Capture the cell that displays the provided text and extract its [x, y] central coordinate. 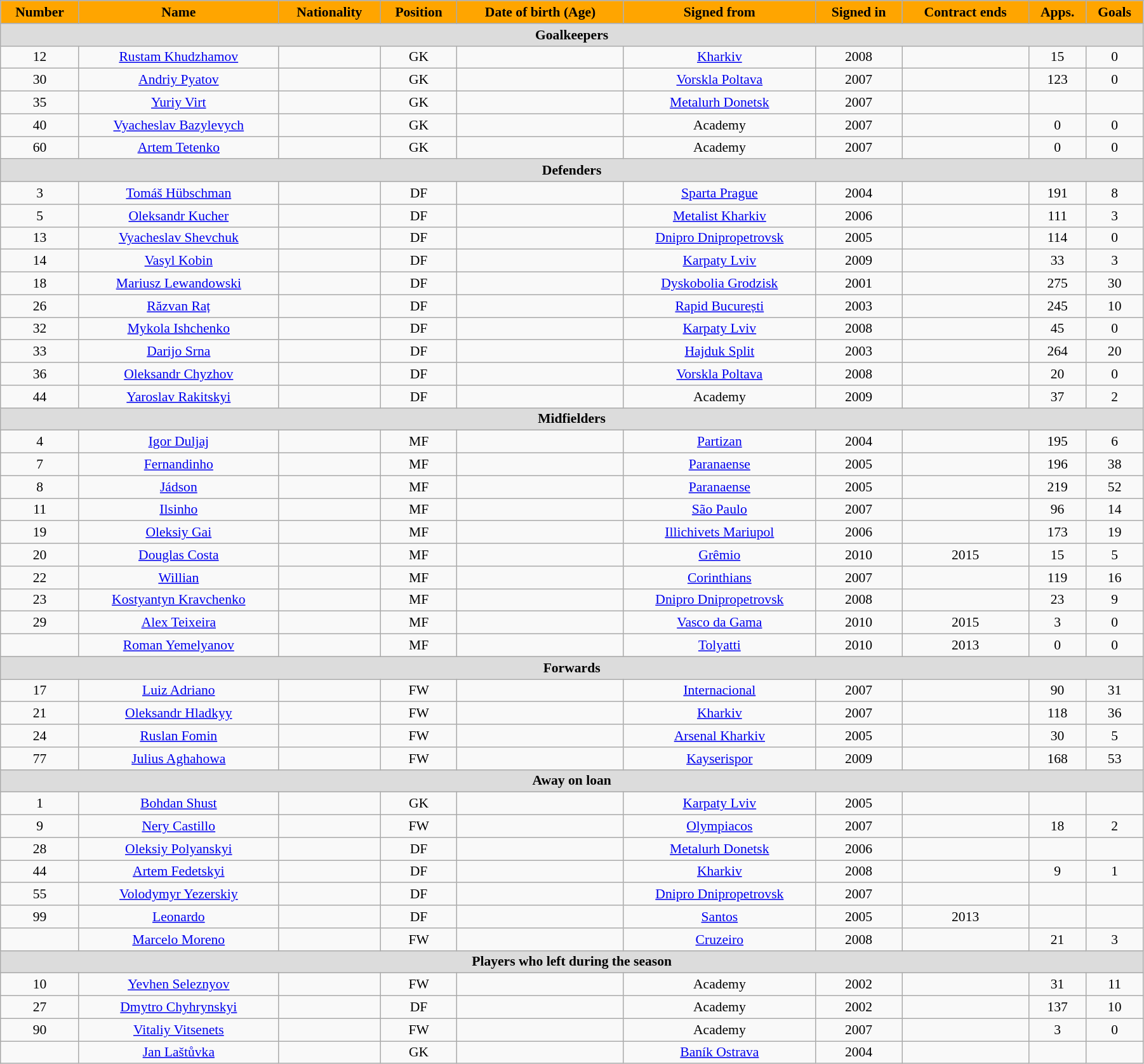
119 [1057, 578]
Vitaliy Vitsenets [178, 1030]
77 [40, 759]
Julius Aghahowa [178, 759]
13 [40, 238]
Arsenal Kharkiv [719, 736]
Oleksiy Gai [178, 533]
Jádson [178, 487]
96 [1057, 510]
Yevhen Seleznyov [178, 985]
37 [1057, 397]
114 [1057, 238]
Kayserispor [719, 759]
Hajduk Split [719, 352]
191 [1057, 193]
275 [1057, 284]
168 [1057, 759]
Willian [178, 578]
Vyacheslav Bazylevych [178, 125]
Oleksandr Kucher [178, 216]
Oleksandr Chyzhov [178, 374]
Yuriy Virt [178, 103]
196 [1057, 465]
Luiz Adriano [178, 691]
Signed in [858, 12]
Midfielders [572, 419]
Andriy Pyatov [178, 80]
Santos [719, 917]
Number [40, 12]
195 [1057, 442]
Oleksandr Hladkyy [178, 714]
Roman Yemelyanov [178, 646]
53 [1115, 759]
Jan Laštůvka [178, 1053]
118 [1057, 714]
22 [40, 578]
Artem Tetenko [178, 148]
Signed from [719, 12]
Mykola Ishchenko [178, 329]
123 [1057, 80]
40 [40, 125]
60 [40, 148]
Defenders [572, 171]
Nationality [329, 12]
2001 [858, 284]
55 [40, 894]
Răzvan Raț [178, 306]
Vasyl Kobin [178, 261]
24 [40, 736]
Fernandinho [178, 465]
Name [178, 12]
Metalist Kharkiv [719, 216]
Douglas Costa [178, 555]
Alex Teixeira [178, 623]
Leonardo [178, 917]
16 [1115, 578]
111 [1057, 216]
Yaroslav Rakitskyi [178, 397]
Illichivets Mariupol [719, 533]
Cruzeiro [719, 940]
Olympiacos [719, 827]
Partizan [719, 442]
Rapid București [719, 306]
Tolyatti [719, 646]
219 [1057, 487]
Away on loan [572, 781]
38 [1115, 465]
245 [1057, 306]
52 [1115, 487]
Apps. [1057, 12]
Goalkeepers [572, 35]
Goals [1115, 12]
Kostyantyn Kravchenko [178, 600]
137 [1057, 1007]
Position [418, 12]
Date of birth (Age) [541, 12]
4 [40, 442]
Nery Castillo [178, 827]
264 [1057, 352]
Volodymyr Yezerskiy [178, 894]
Bohdan Shust [178, 804]
Vyacheslav Shevchuk [178, 238]
Sparta Prague [719, 193]
Tomáš Hübschman [178, 193]
Grêmio [719, 555]
Mariusz Lewandowski [178, 284]
27 [40, 1007]
Internacional [719, 691]
35 [40, 103]
Dyskobolia Grodzisk [719, 284]
Darijo Srna [178, 352]
Dmytro Chyhrynskyi [178, 1007]
32 [40, 329]
Corinthians [719, 578]
Baník Ostrava [719, 1053]
7 [40, 465]
Igor Duljaj [178, 442]
17 [40, 691]
99 [40, 917]
Contract ends [966, 12]
28 [40, 849]
Players who left during the season [572, 962]
26 [40, 306]
45 [1057, 329]
Artem Fedetskyi [178, 872]
12 [40, 57]
Marcelo Moreno [178, 940]
6 [1115, 442]
Forwards [572, 668]
173 [1057, 533]
Oleksiy Polyanskyi [178, 849]
Vasco da Gama [719, 623]
Rustam Khudzhamov [178, 57]
São Paulo [719, 510]
Ruslan Fomin [178, 736]
29 [40, 623]
Ilsinho [178, 510]
